Return [x, y] of the center of cell containing provided text 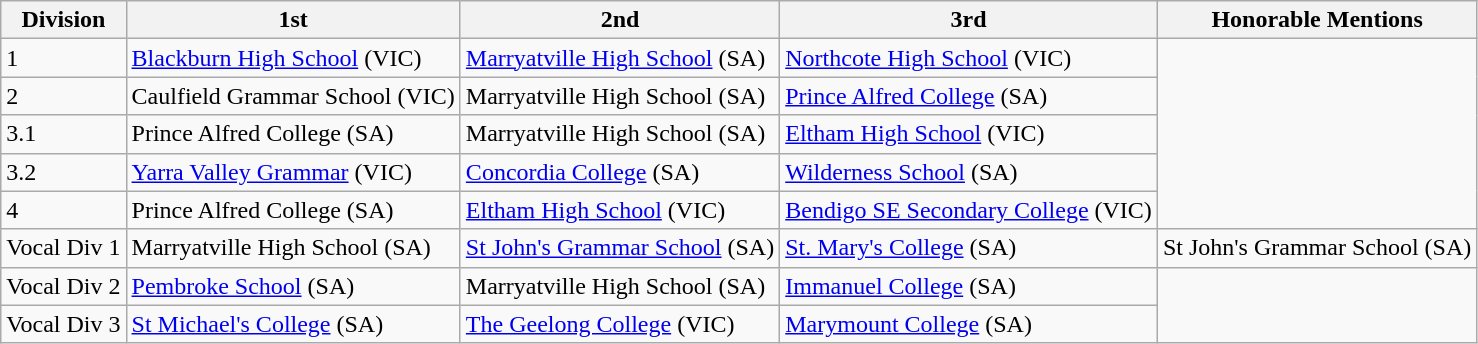
Immanuel College (SA) [969, 286]
The Geelong College (VIC) [620, 324]
Caulfield Grammar School (VIC) [293, 96]
2nd [620, 20]
St Michael's College (SA) [293, 324]
Vocal Div 1 [64, 248]
Blackburn High School (VIC) [293, 58]
St. Mary's College (SA) [969, 248]
Northcote High School (VIC) [969, 58]
1st [293, 20]
Concordia College (SA) [620, 172]
1 [64, 58]
Pembroke School (SA) [293, 286]
3.2 [64, 172]
Division [64, 20]
Yarra Valley Grammar (VIC) [293, 172]
Marymount College (SA) [969, 324]
2 [64, 96]
Vocal Div 2 [64, 286]
3rd [969, 20]
3.1 [64, 134]
Wilderness School (SA) [969, 172]
Honorable Mentions [1316, 20]
4 [64, 210]
Vocal Div 3 [64, 324]
Bendigo SE Secondary College (VIC) [969, 210]
